Determine the [X, Y] coordinate at the center of the cell enclosing the given text.  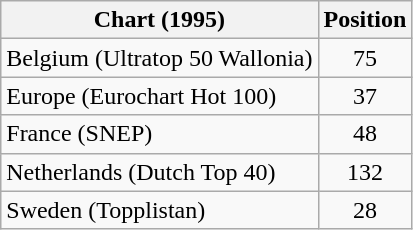
Netherlands (Dutch Top 40) [160, 172]
Chart (1995) [160, 20]
Sweden (Topplistan) [160, 210]
75 [365, 58]
132 [365, 172]
Position [365, 20]
37 [365, 96]
Belgium (Ultratop 50 Wallonia) [160, 58]
28 [365, 210]
France (SNEP) [160, 134]
Europe (Eurochart Hot 100) [160, 96]
48 [365, 134]
